Extract the (x, y) coordinate from the center of the cell holding the provided text.  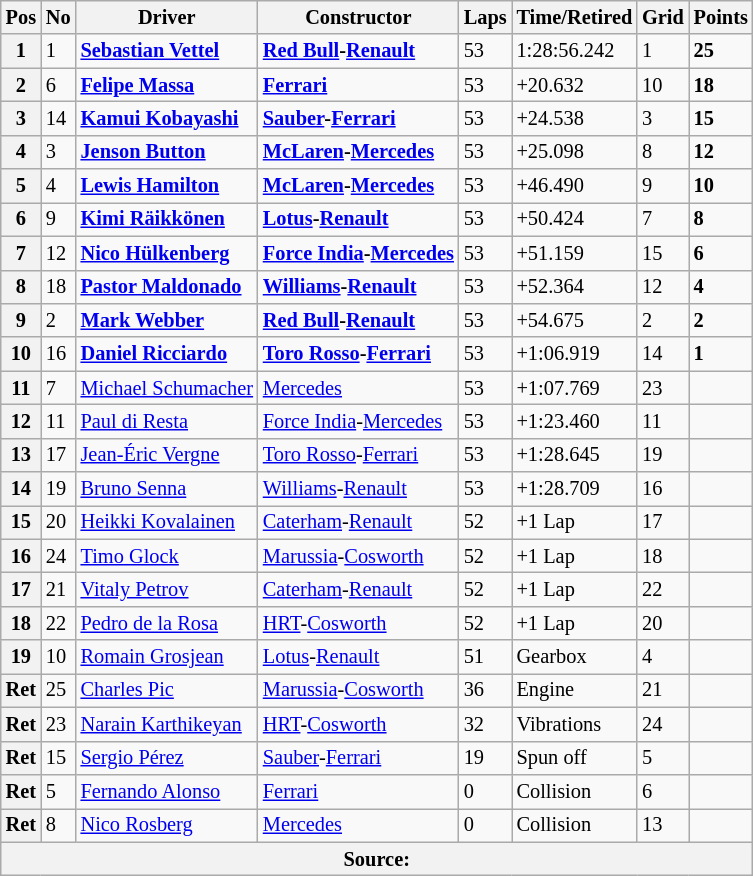
Pedro de la Rosa (167, 623)
Romain Grosjean (167, 657)
No (58, 17)
Kimi Räikkönen (167, 219)
Engine (575, 690)
Sebastian Vettel (167, 51)
+52.364 (575, 287)
+50.424 (575, 219)
51 (486, 657)
Bruno Senna (167, 489)
+46.490 (575, 186)
Paul di Resta (167, 421)
Heikki Kovalainen (167, 522)
Mark Webber (167, 320)
Kamui Kobayashi (167, 118)
Driver (167, 17)
Source: (377, 859)
Laps (486, 17)
+1:06.919 (575, 354)
1:28:56.242 (575, 51)
Timo Glock (167, 556)
32 (486, 724)
Lewis Hamilton (167, 186)
Sergio Pérez (167, 758)
Time/Retired (575, 17)
+25.098 (575, 152)
Points (721, 17)
+51.159 (575, 253)
Fernando Alonso (167, 791)
Spun off (575, 758)
Vibrations (575, 724)
Pos (21, 17)
+54.675 (575, 320)
Grid (663, 17)
Michael Schumacher (167, 388)
Gearbox (575, 657)
+1:07.769 (575, 388)
+1:28.645 (575, 455)
Daniel Ricciardo (167, 354)
Charles Pic (167, 690)
Jenson Button (167, 152)
Vitaly Petrov (167, 589)
+24.538 (575, 118)
Nico Rosberg (167, 825)
Pastor Maldonado (167, 287)
+20.632 (575, 85)
+1:23.460 (575, 421)
Constructor (358, 17)
Nico Hülkenberg (167, 253)
36 (486, 690)
+1:28.709 (575, 489)
Narain Karthikeyan (167, 724)
Jean-Éric Vergne (167, 455)
Felipe Massa (167, 85)
